Identify which cell holds the provided text, then report its (x, y) central coordinate. 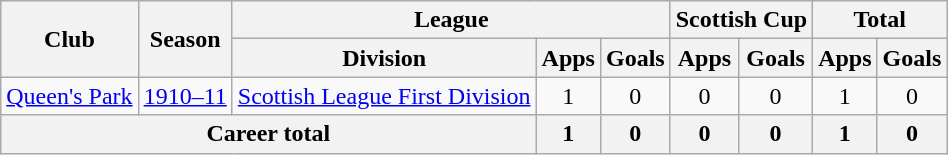
Career total (268, 134)
Season (185, 39)
Total (880, 20)
1910–11 (185, 96)
Scottish League First Division (384, 96)
Club (70, 39)
Scottish Cup (741, 20)
Queen's Park (70, 96)
League (451, 20)
Division (384, 58)
